Search for the cell housing the specified text and yield its (x, y) center coordinate. 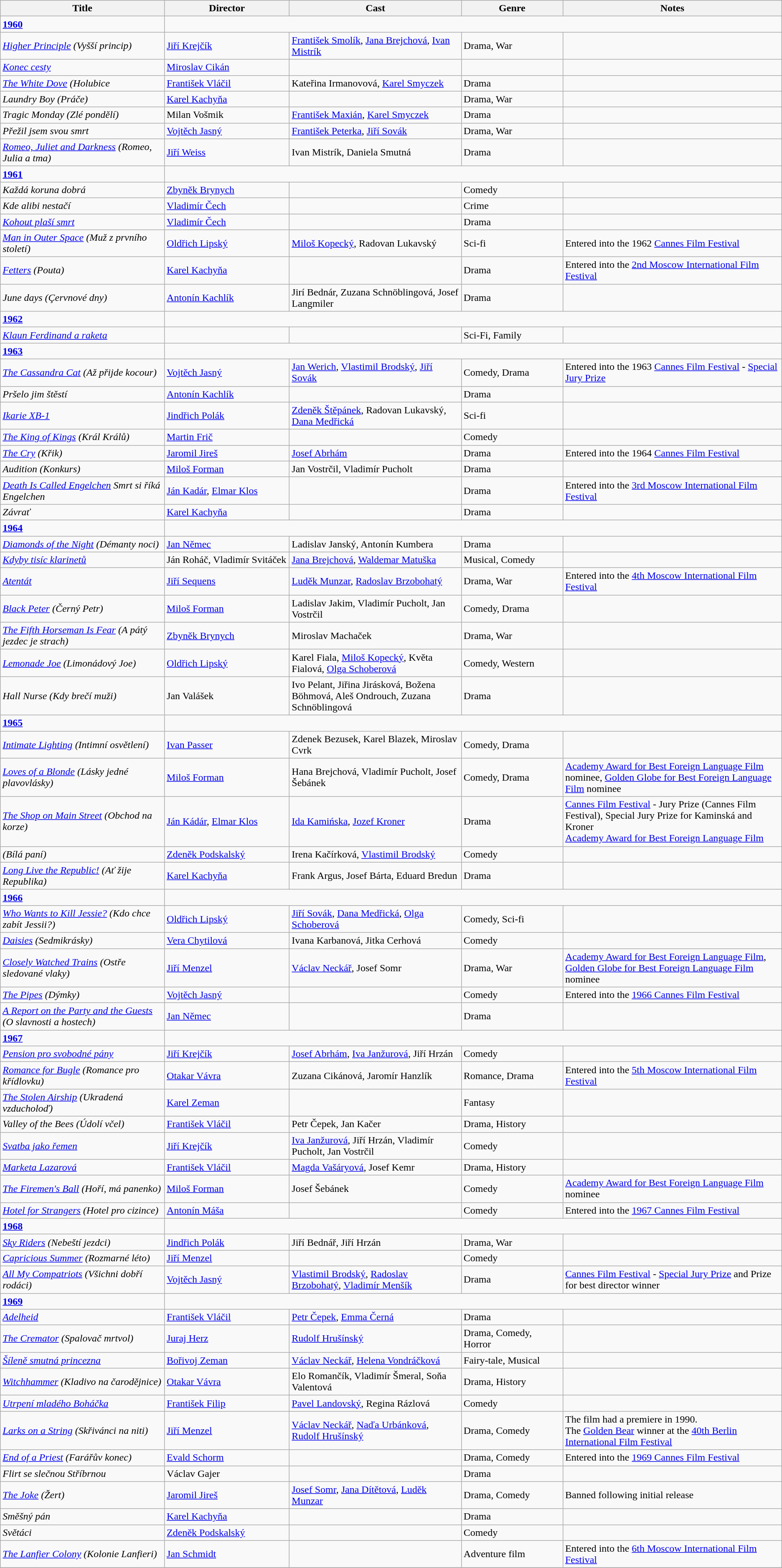
Who Wants to Kill Jessie? (Kdo chce zabít Jessii?) (83, 919)
Milan Vošmik (227, 115)
Martin Frič (227, 437)
Jiří Bednář, Jiří Hrzán (375, 1242)
Evald Schorm (227, 1458)
The Cremator (Spalovač mrtvol) (83, 1339)
Hotel for Strangers (Hotel pro cizince) (83, 1210)
1967 (83, 1038)
Drama, Comedy, Horror (512, 1339)
Genre (512, 8)
Long Live the Republic! (Ať žije Republika) (83, 876)
Vera Chytilová (227, 940)
Závrať (83, 512)
Comedy, Western (512, 663)
1966 (83, 897)
Jiří Weiss (227, 152)
Ivana Karbanová, Jitka Cerhová (375, 940)
The Joke (Žert) (83, 1495)
Ladislav Jakim, Vladimír Pucholt, Jan Vostrčil (375, 608)
The Cassandra Cat (Až přijde kocour) (83, 373)
Miroslav Cikán (227, 67)
The White Dove (Holubice (83, 83)
1968 (83, 1226)
June days (Çervnové dny) (83, 298)
Přežil jsem svou smrt (83, 131)
Entered into the 1966 Cannes Film Festival (672, 995)
Rudolf Hrušínský (375, 1339)
Tragic Monday (Zlé pondělí) (83, 115)
Cast (375, 8)
Audition (Konkurs) (83, 469)
Zdeněk Štěpánek, Radovan Lukavský, Dana Medřická (375, 415)
Atentát (83, 582)
Šíleně smutná princezna (83, 1360)
Daisies (Sedmikrásky) (83, 940)
Intimate Lighting (Intimní osvětlení) (83, 745)
Kohout plaší smrt (83, 222)
František Maxián, Karel Smyczek (375, 115)
Higher Principle (Vyšší princip) (83, 46)
František Smolík, Jana Brejchová, Ivan Mistrík (375, 46)
1960 (83, 24)
Jiří Sovák, Dana Medřická, Olga Schoberová (375, 919)
Entered into the 1962 Cannes Film Festival (672, 243)
Diamonds of the Night (Démanty noci) (83, 544)
Entered into the 2nd Moscow International Film Festival (672, 271)
Flirt se slečnou Stříbrnou (83, 1474)
Banned following initial release (672, 1495)
Death Is Called Engelchen Smrt si říká Engelchen (83, 491)
1962 (83, 319)
Jan Schmidt (227, 1554)
Pension pro svobodné pány (83, 1054)
1969 (83, 1301)
Jan Vostrčil, Vladimír Pucholt (375, 469)
Kde alibi nestačí (83, 206)
Karel Zeman (227, 1102)
Title (83, 8)
Pavel Landovský, Regina Rázlová (375, 1403)
Musical, Comedy (512, 560)
Svatba jako řemen (83, 1146)
Karel Fiala, Miloš Kopecký, Květa Fialová, Olga Schoberová (375, 663)
All My Compatriots (Všichni dobří rodáci) (83, 1280)
Academy Award for Best Foreign Language Film nominee (672, 1189)
Josef Abrhám (375, 453)
Entered into the 4th Moscow International Film Festival (672, 582)
Václav Neckář, Josef Somr (375, 968)
Adventure film (512, 1554)
Closely Watched Trains (Ostře sledované vlaky) (83, 968)
The film had a premiere in 1990. The Golden Bear winner at the 40th Berlin International Film Festival (672, 1431)
Lemonade Joe (Limonádový Joe) (83, 663)
Entered into the 1967 Cannes Film Festival (672, 1210)
The Lanfier Colony (Kolonie Lanfieri) (83, 1554)
The Cry (Křik) (83, 453)
František Peterka, Jiří Sovák (375, 131)
Petr Čepek, Jan Kačer (375, 1124)
Hall Nurse (Kdy brečí muži) (83, 696)
Utrpení mladého Boháčka (83, 1403)
Antonín Máša (227, 1210)
Jan Valášek (227, 696)
Zdenek Bezusek, Karel Blazek, Miroslav Cvrk (375, 745)
Entered into the 3rd Moscow International Film Festival (672, 491)
Marketa Lazarová (83, 1167)
Loves of a Blonde (Lásky jedné plavovlásky) (83, 777)
Václav Neckář, Helena Vondráčková (375, 1360)
The Shop on Main Street (Obchod na korze) (83, 822)
Romance, Drama (512, 1076)
Bořivoj Zeman (227, 1360)
Irena Kačírková, Vlastimil Brodský (375, 854)
Romeo, Juliet and Darkness (Romeo, Julia a tma) (83, 152)
Kdyby tisíc klarinetů (83, 560)
Entered into the 6th Moscow International Film Festival (672, 1554)
Ján Kádár, Elmar Klos (227, 822)
Iva Janžurová, Jiří Hrzán, Vladimír Pucholt, Jan Vostrčil (375, 1146)
Sky Riders (Nebeští jezdci) (83, 1242)
Entered into the 1964 Cannes Film Festival (672, 453)
Comedy, Sci-fi (512, 919)
Ladislav Janský, Antonín Kumbera (375, 544)
Josef Somr, Jana Dítětová, Luděk Munzar (375, 1495)
Klaun Ferdinand a raketa (83, 335)
Luděk Munzar, Radoslav Brzobohatý (375, 582)
Ikarie XB-1 (83, 415)
Ivan Passer (227, 745)
Entered into the 5th Moscow International Film Festival (672, 1076)
Vlastimil Brodský, Radoslav Brzobohatý, Vladimír Menšík (375, 1280)
The Stolen Airship (Ukradená vzducholoď) (83, 1102)
Každá koruna dobrá (83, 190)
Valley of the Bees (Údolí včel) (83, 1124)
Juraj Herz (227, 1339)
The Pipes (Dýmky) (83, 995)
Jan Werich, Vlastimil Brodský, Jiří Sovák (375, 373)
Josef Šebánek (375, 1189)
Elo Romančík, Vladimír Šmeral, Soňa Valentová (375, 1382)
Academy Award for Best Foreign Language Film nominee, Golden Globe for Best Foreign Language Film nominee (672, 777)
Fantasy (512, 1102)
Larks on a String (Skřivánci na niti) (83, 1431)
Jana Brejchová, Waldemar Matuška (375, 560)
(Bílá paní) (83, 854)
Jiří Sequens (227, 582)
Notes (672, 8)
Zuzana Cikánová, Jaromír Hanzlík (375, 1076)
1964 (83, 528)
Witchhammer (Kladivo na čarodějnice) (83, 1382)
Miloš Kopecký, Radovan Lukavský (375, 243)
Petr Čepek, Emma Černá (375, 1317)
Adelheid (83, 1317)
End of a Priest (Farářův konec) (83, 1458)
Jirí Bednár, Zuzana Schnöblingová, Josef Langmiler (375, 298)
Laundry Boy (Práče) (83, 99)
Man in Outer Space (Muž z prvního století) (83, 243)
Frank Argus, Josef Bárta, Eduard Bredun (375, 876)
Ján Roháč, Vladimír Svitáček (227, 560)
1965 (83, 723)
Entered into the 1963 Cannes Film Festival - Special Jury Prize (672, 373)
Fairy-tale, Musical (512, 1360)
Black Peter (Černý Petr) (83, 608)
The Firemen's Ball (Hoří, má panenko) (83, 1189)
František Filip (227, 1403)
Ida Kamińska, Jozef Kroner (375, 822)
Academy Award for Best Foreign Language Film, Golden Globe for Best Foreign Language Film nominee (672, 968)
Pršelo jim štěstí (83, 394)
Ján Kadár, Elmar Klos (227, 491)
Světáci (83, 1532)
Entered into the 1969 Cannes Film Festival (672, 1458)
A Report on the Party and the Guests (O slavnosti a hostech) (83, 1016)
1963 (83, 351)
Romance for Bugle (Romance pro křídlovku) (83, 1076)
Capricious Summer (Rozmarné léto) (83, 1258)
The Fifth Horseman Is Fear (A pátý jezdec je strach) (83, 636)
Cannes Film Festival - Special Jury Prize and Prize for best director winner (672, 1280)
Konec cesty (83, 67)
Ivo Pelant, Jiřina Jirásková, Božena Böhmová, Aleš Ondrouch, Zuzana Schnöblingová (375, 696)
Sci-Fi, Family (512, 335)
Director (227, 8)
Magda Vašáryová, Josef Kemr (375, 1167)
Josef Abrhám, Iva Janžurová, Jiří Hrzán (375, 1054)
Crime (512, 206)
Václav Neckář, Naďa Urbánková, Rudolf Hrušínský (375, 1431)
Fetters (Pouta) (83, 271)
The King of Kings (Král Králů) (83, 437)
Směšný pán (83, 1517)
Hana Brejchová, Vladimír Pucholt, Josef Šebánek (375, 777)
1961 (83, 174)
Cannes Film Festival - Jury Prize (Cannes Film Festival), Special Jury Prize for Kaminská and KronerAcademy Award for Best Foreign Language Film (672, 822)
Miroslav Machaček (375, 636)
Ivan Mistrík, Daniela Smutná (375, 152)
Kateřina Irmanovová, Karel Smyczek (375, 83)
Václav Gajer (227, 1474)
